Find where the given text appears and provide that cell's center as (X, Y) coordinate. 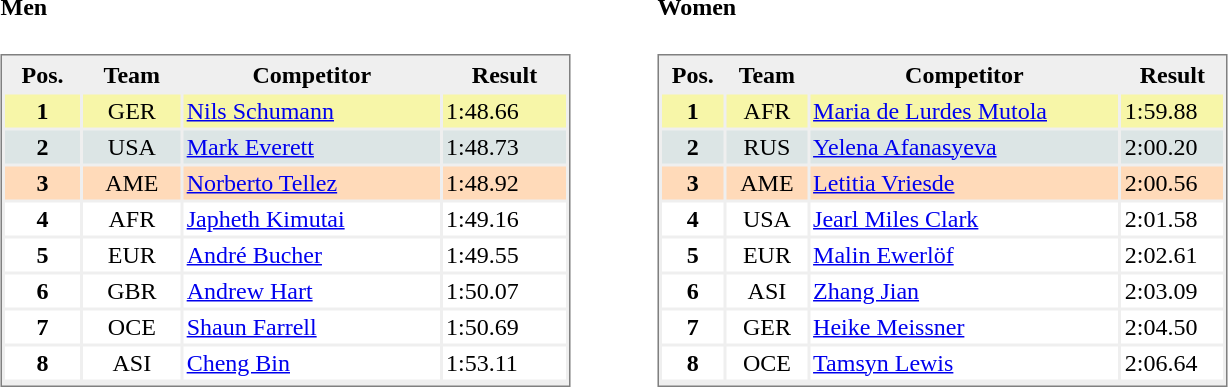
1:48.92 (504, 182)
1:49.16 (504, 218)
1:49.55 (504, 254)
1:53.11 (504, 362)
2:02.61 (1172, 254)
Norberto Tellez (312, 182)
GBR (132, 290)
Andrew Hart (312, 290)
2:03.09 (1172, 290)
2:00.56 (1172, 182)
RUS (767, 146)
André Bucher (312, 254)
Shaun Farrell (312, 326)
2:04.50 (1172, 326)
Yelena Afanasyeva (964, 146)
Malin Ewerlöf (964, 254)
2:01.58 (1172, 218)
Japheth Kimutai (312, 218)
Zhang Jian (964, 290)
Tamsyn Lewis (964, 362)
1:48.66 (504, 110)
Nils Schumann (312, 110)
1:48.73 (504, 146)
Mark Everett (312, 146)
2:06.64 (1172, 362)
Cheng Bin (312, 362)
2:00.20 (1172, 146)
1:50.69 (504, 326)
Heike Meissner (964, 326)
1:50.07 (504, 290)
Maria de Lurdes Mutola (964, 110)
Letitia Vriesde (964, 182)
Jearl Miles Clark (964, 218)
1:59.88 (1172, 110)
